Pinpoint the cell where the given text exists, returning its (X, Y) midpoint coordinate. 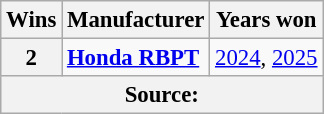
Manufacturer (136, 20)
Honda RBPT (136, 58)
2024, 2025 (266, 58)
Years won (266, 20)
Source: (162, 95)
Wins (32, 20)
2 (32, 58)
